Find where the given text appears and provide that cell's center as (X, Y) coordinate. 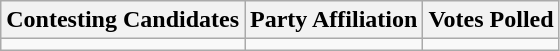
Party Affiliation (334, 20)
Contesting Candidates (123, 20)
Votes Polled (491, 20)
